Determine the (x, y) coordinate at the center of the cell enclosing the given text.  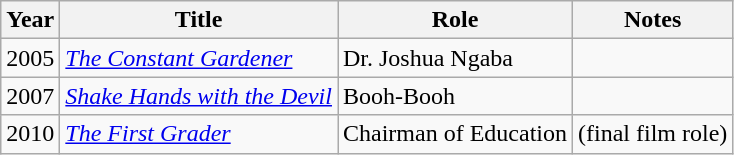
2010 (30, 134)
2005 (30, 58)
Dr. Joshua Ngaba (456, 58)
Booh-Booh (456, 96)
2007 (30, 96)
(final film role) (653, 134)
The Constant Gardener (199, 58)
Notes (653, 20)
The First Grader (199, 134)
Title (199, 20)
Shake Hands with the Devil (199, 96)
Chairman of Education (456, 134)
Year (30, 20)
Role (456, 20)
